Output the [x, y] coordinate of the center of the cell containing the given text.  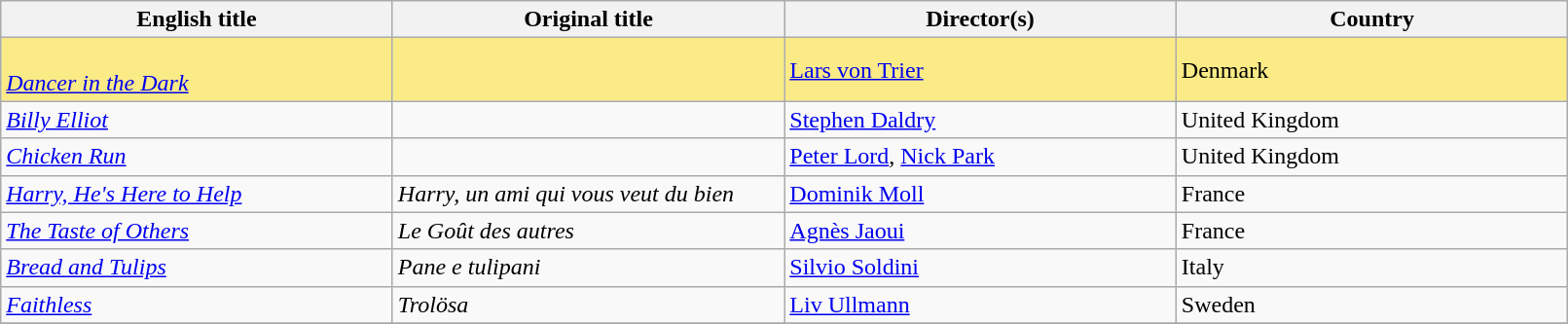
Director(s) [981, 19]
Dominik Moll [981, 194]
The Taste of Others [197, 231]
Pane e tulipani [588, 268]
Agnès Jaoui [981, 231]
Trolösa [588, 305]
Le Goût des autres [588, 231]
Original title [588, 19]
Sweden [1372, 305]
Bread and Tulips [197, 268]
English title [197, 19]
Billy Elliot [197, 120]
Harry, un ami qui vous veut du bien [588, 194]
Stephen Daldry [981, 120]
Country [1372, 19]
Denmark [1372, 70]
Peter Lord, Nick Park [981, 157]
Lars von Trier [981, 70]
Chicken Run [197, 157]
Silvio Soldini [981, 268]
Harry, He's Here to Help [197, 194]
Dancer in the Dark [197, 70]
Italy [1372, 268]
Liv Ullmann [981, 305]
Faithless [197, 305]
